Detect which cell encompasses the target text, then output its (x, y) center coordinate. 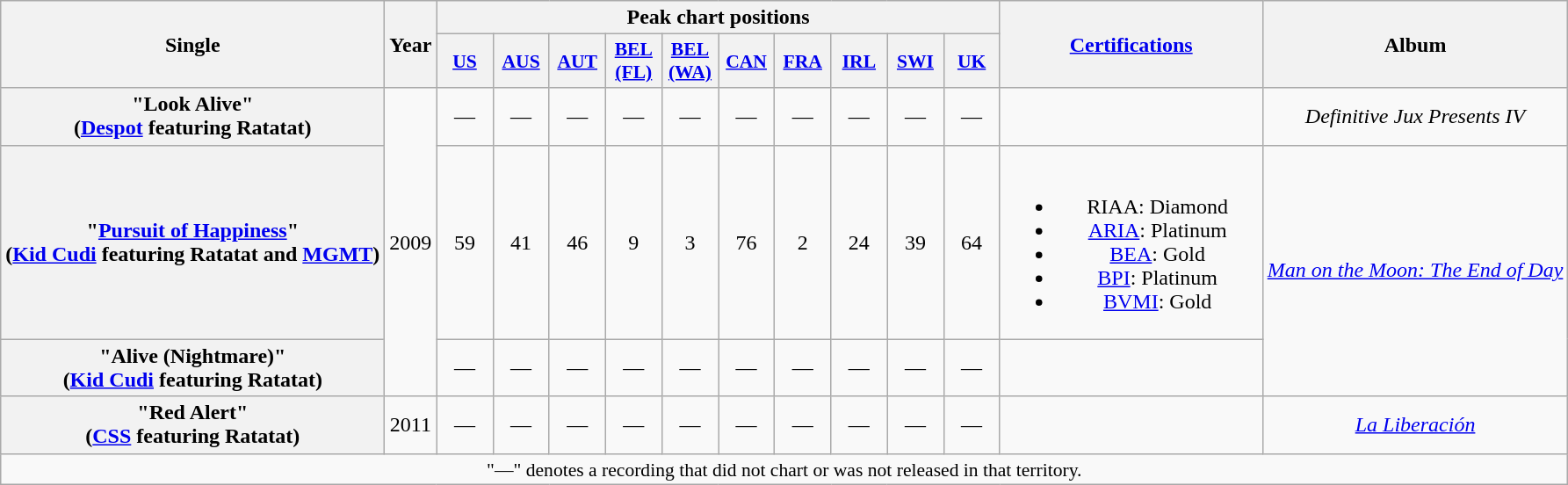
CAN (747, 62)
"Red Alert"(CSS featuring Ratatat) (193, 425)
24 (859, 242)
Man on the Moon: The End of Day (1415, 271)
La Liberación (1415, 425)
46 (577, 242)
IRL (859, 62)
9 (633, 242)
2009 (411, 242)
Definitive Jux Presents IV (1415, 116)
US (465, 62)
UK (972, 62)
BEL(WA) (690, 62)
"—" denotes a recording that did not chart or was not released in that territory. (784, 469)
RIAA: DiamondARIA: PlatinumBEA: GoldBPI: PlatinumBVMI: Gold (1131, 242)
41 (521, 242)
Certifications (1131, 44)
FRA (803, 62)
"Look Alive"(Despot featuring Ratatat) (193, 116)
Peak chart positions (719, 18)
39 (915, 242)
Album (1415, 44)
2 (803, 242)
76 (747, 242)
Single (193, 44)
BEL(FL) (633, 62)
64 (972, 242)
"Alive (Nightmare)"(Kid Cudi featuring Ratatat) (193, 367)
SWI (915, 62)
Year (411, 44)
3 (690, 242)
59 (465, 242)
AUT (577, 62)
"Pursuit of Happiness"(Kid Cudi featuring Ratatat and MGMT) (193, 242)
2011 (411, 425)
AUS (521, 62)
